Locate the cell with the specified text and output its (X, Y) center coordinate. 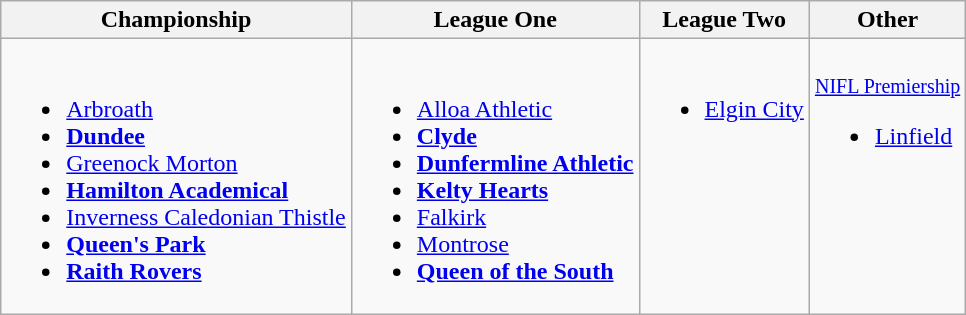
NIFL PremiershipLinfield (887, 176)
League Two (724, 20)
Alloa AthleticClydeDunfermline AthleticKelty HeartsFalkirkMontroseQueen of the South (495, 176)
Other (887, 20)
Championship (176, 20)
ArbroathDundeeGreenock MortonHamilton AcademicalInverness Caledonian ThistleQueen's ParkRaith Rovers (176, 176)
League One (495, 20)
Elgin City (724, 176)
